Detect which cell encompasses the target text, then output its [x, y] center coordinate. 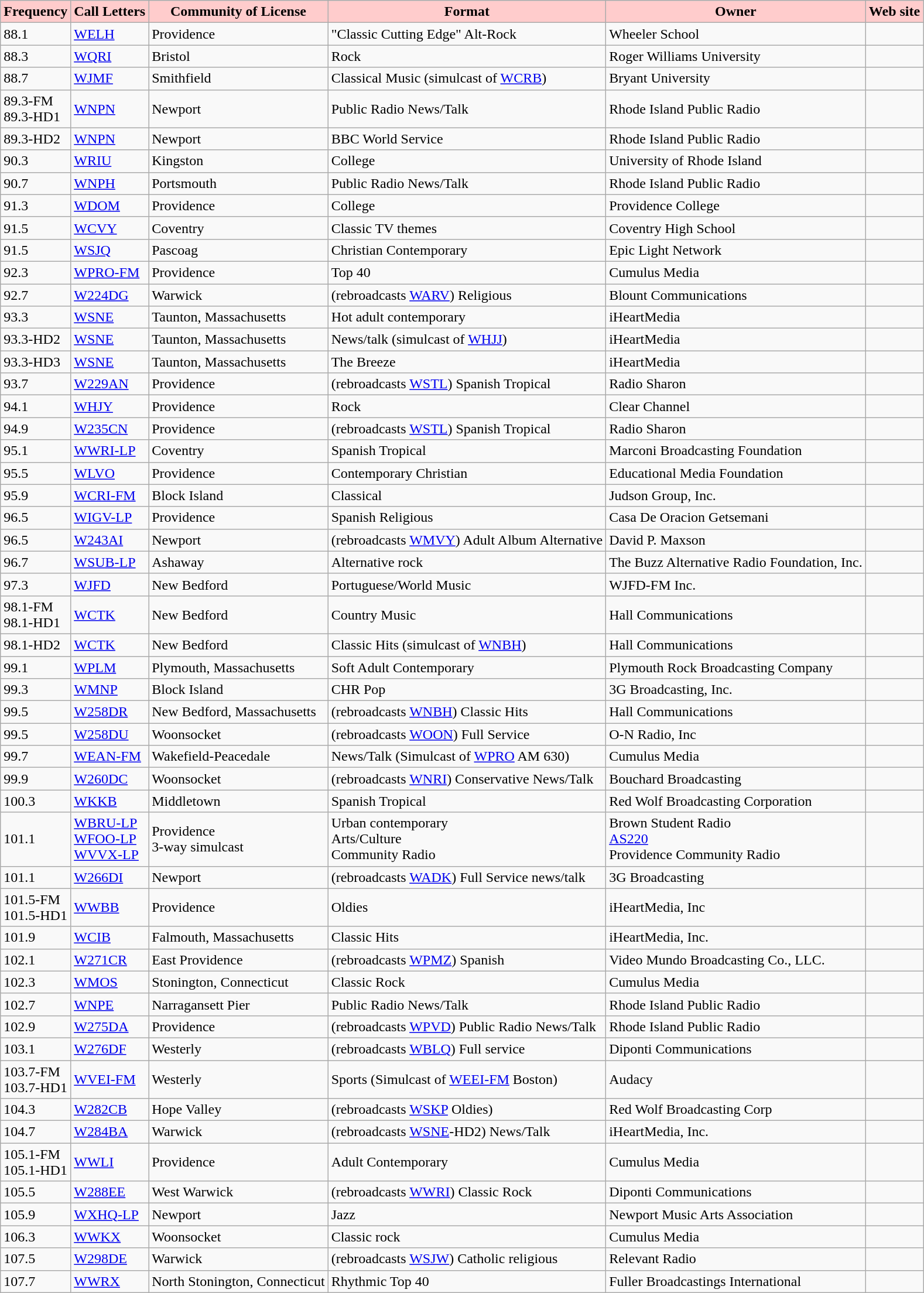
Bryant University [736, 78]
Blount Communications [736, 295]
105.9 [36, 1215]
Wheeler School [736, 34]
99.3 [36, 690]
88.7 [36, 78]
Call Letters [110, 12]
(rebroadcasts WSKP Oldies) [467, 1110]
Rhythmic Top 40 [467, 1281]
101.9 [36, 938]
94.1 [36, 406]
Video Mundo Broadcasting Co., LLC. [736, 960]
Epic Light Network [736, 250]
W258DR [110, 712]
(rebroadcasts WADK) Full Service news/talk [467, 877]
W282CB [110, 1110]
WNPE [110, 1004]
W298DE [110, 1259]
WQRI [110, 56]
CHR Pop [467, 690]
Red Wolf Broadcasting Corporation [736, 801]
WLVO [110, 473]
Classical [467, 495]
W258DU [110, 734]
93.3-HD2 [36, 340]
News/Talk (Simulcast of WPRO AM 630) [467, 757]
Newport Music Arts Association [736, 1215]
(rebroadcasts WPVD) Public Radio News/Talk [467, 1027]
103.7-FM103.7-HD1 [36, 1079]
WSJQ [110, 250]
(rebroadcasts WOON) Full Service [467, 734]
107.7 [36, 1281]
Roger Williams University [736, 56]
Casa De Oracion Getsemani [736, 518]
89.3-FM89.3-HD1 [36, 109]
92.3 [36, 272]
Bristol [238, 56]
Fuller Broadcastings International [736, 1281]
Brown Student RadioAS220Providence Community Radio [736, 839]
89.3-HD2 [36, 139]
Classic Rock [467, 982]
Country Music [467, 615]
WJFD-FM Inc. [736, 584]
Relevant Radio [736, 1259]
WJFD [110, 584]
3G Broadcasting [736, 877]
88.1 [36, 34]
99.1 [36, 667]
Educational Media Foundation [736, 473]
(rebroadcasts WWRI) Classic Rock [467, 1192]
W266DI [110, 877]
Classic Hits (simulcast of WNBH) [467, 645]
WXHQ-LP [110, 1215]
WEAN-FM [110, 757]
(rebroadcasts WMVY) Adult Album Alternative [467, 540]
WWBB [110, 908]
(rebroadcasts WSNE-HD2) News/Talk [467, 1132]
Providence3-way simulcast [238, 839]
96.7 [36, 562]
Web site [894, 12]
Contemporary Christian [467, 473]
The Buzz Alternative Radio Foundation, Inc. [736, 562]
WCVY [110, 228]
105.1-FM105.1-HD1 [36, 1162]
North Stonington, Connecticut [238, 1281]
Plymouth Rock Broadcasting Company [736, 667]
New Bedford, Massachusetts [238, 712]
Clear Channel [736, 406]
Top 40 [467, 272]
Oldies [467, 908]
93.3 [36, 317]
95.1 [36, 451]
(rebroadcasts WARV) Religious [467, 295]
Spanish Religious [467, 518]
103.1 [36, 1049]
WCRI-FM [110, 495]
Bouchard Broadcasting [736, 779]
W276DF [110, 1049]
102.9 [36, 1027]
93.3-HD3 [36, 362]
107.5 [36, 1259]
West Warwick [238, 1192]
W260DC [110, 779]
105.5 [36, 1192]
Ashaway [238, 562]
Red Wolf Broadcasting Corp [736, 1110]
88.3 [36, 56]
(rebroadcasts WNRI) Conservative News/Talk [467, 779]
Sports (Simulcast of WEEI-FM Boston) [467, 1079]
W275DA [110, 1027]
102.1 [36, 960]
93.7 [36, 384]
WMOS [110, 982]
Falmouth, Massachusetts [238, 938]
WCIB [110, 938]
"Classic Cutting Edge" Alt-Rock [467, 34]
WHJY [110, 406]
(rebroadcasts WSJW) Catholic religious [467, 1259]
WRIU [110, 161]
Middletown [238, 801]
WIGV-LP [110, 518]
Jazz [467, 1215]
Classical Music (simulcast of WCRB) [467, 78]
Smithfield [238, 78]
WMNP [110, 690]
Portsmouth [238, 183]
98.1-FM98.1-HD1 [36, 615]
WJMF [110, 78]
Stonington, Connecticut [238, 982]
Wakefield-Peacedale [238, 757]
Judson Group, Inc. [736, 495]
David P. Maxson [736, 540]
W229AN [110, 384]
Providence College [736, 206]
104.3 [36, 1110]
99.7 [36, 757]
Frequency [36, 12]
WPRO-FM [110, 272]
WELH [110, 34]
WWLI [110, 1162]
95.9 [36, 495]
WPLM [110, 667]
92.7 [36, 295]
Hot adult contemporary [467, 317]
97.3 [36, 584]
101.5-FM101.5-HD1 [36, 908]
Adult Contemporary [467, 1162]
(rebroadcasts WNBH) Classic Hits [467, 712]
Classic TV themes [467, 228]
102.7 [36, 1004]
W235CN [110, 429]
WWRI-LP [110, 451]
98.1-HD2 [36, 645]
W243AI [110, 540]
Portuguese/World Music [467, 584]
95.5 [36, 473]
Audacy [736, 1079]
WNPH [110, 183]
Alternative rock [467, 562]
Coventry High School [736, 228]
WBRU-LPWFOO-LPWVVX-LP [110, 839]
Classic rock [467, 1237]
W271CR [110, 960]
90.7 [36, 183]
East Providence [238, 960]
WWRX [110, 1281]
94.9 [36, 429]
Classic Hits [467, 938]
(rebroadcasts WBLQ) Full service [467, 1049]
Plymouth, Massachusetts [238, 667]
BBC World Service [467, 139]
News/talk (simulcast of WHJJ) [467, 340]
Format [467, 12]
Community of License [238, 12]
Urban contemporaryArts/CultureCommunity Radio [467, 839]
Owner [736, 12]
WWKX [110, 1237]
99.9 [36, 779]
(rebroadcasts WPMZ) Spanish [467, 960]
W224DG [110, 295]
3G Broadcasting, Inc. [736, 690]
WSUB-LP [110, 562]
106.3 [36, 1237]
WKKB [110, 801]
102.3 [36, 982]
100.3 [36, 801]
Soft Adult Contemporary [467, 667]
WVEI-FM [110, 1079]
Narragansett Pier [238, 1004]
104.7 [36, 1132]
W288EE [110, 1192]
Christian Contemporary [467, 250]
WDOM [110, 206]
O-N Radio, Inc [736, 734]
Pascoag [238, 250]
iHeartMedia, Inc [736, 908]
Marconi Broadcasting Foundation [736, 451]
91.3 [36, 206]
W284BA [110, 1132]
Kingston [238, 161]
The Breeze [467, 362]
Hope Valley [238, 1110]
University of Rhode Island [736, 161]
90.3 [36, 161]
